Identify which cell holds the provided text, then report its (x, y) central coordinate. 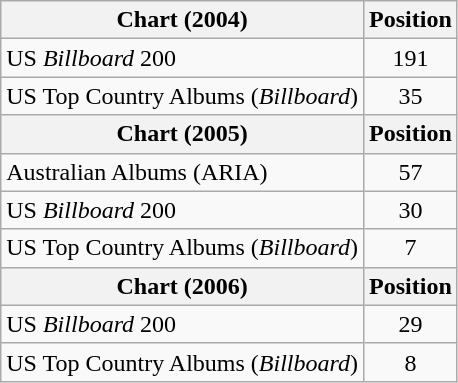
29 (411, 324)
35 (411, 96)
Chart (2006) (182, 286)
Australian Albums (ARIA) (182, 172)
30 (411, 210)
Chart (2004) (182, 20)
57 (411, 172)
Chart (2005) (182, 134)
7 (411, 248)
8 (411, 362)
191 (411, 58)
